Return the (X, Y) coordinate for the center point of the cell that contains the specified text.  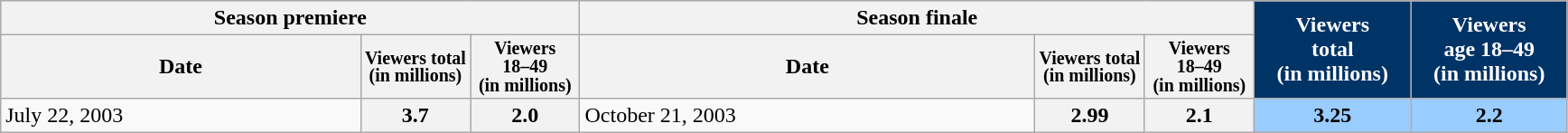
July 22, 2003 (181, 115)
2.2 (1489, 115)
3.7 (415, 115)
Viewersage 18–49(in millions) (1489, 50)
2.1 (1199, 115)
Season finale (918, 18)
3.25 (1333, 115)
2.99 (1089, 115)
Viewerstotal(in millions) (1333, 50)
Season premiere (291, 18)
2.0 (526, 115)
October 21, 2003 (807, 115)
